Pinpoint the cell where the given text exists, returning its [X, Y] midpoint coordinate. 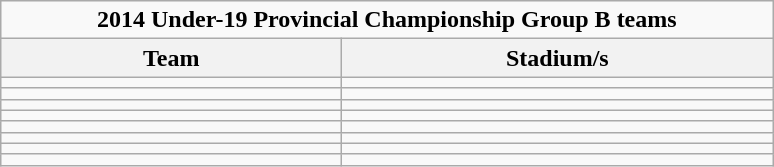
2014 Under-19 Provincial Championship Group B teams [387, 20]
Team [172, 58]
Stadium/s [558, 58]
